Scan for the cell matching the given text and deliver its [x, y] coordinate at center. 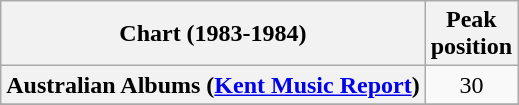
Australian Albums (Kent Music Report) [213, 85]
Chart (1983-1984) [213, 34]
Peak position [471, 34]
30 [471, 85]
